Scan for the cell matching the given text and deliver its [X, Y] coordinate at center. 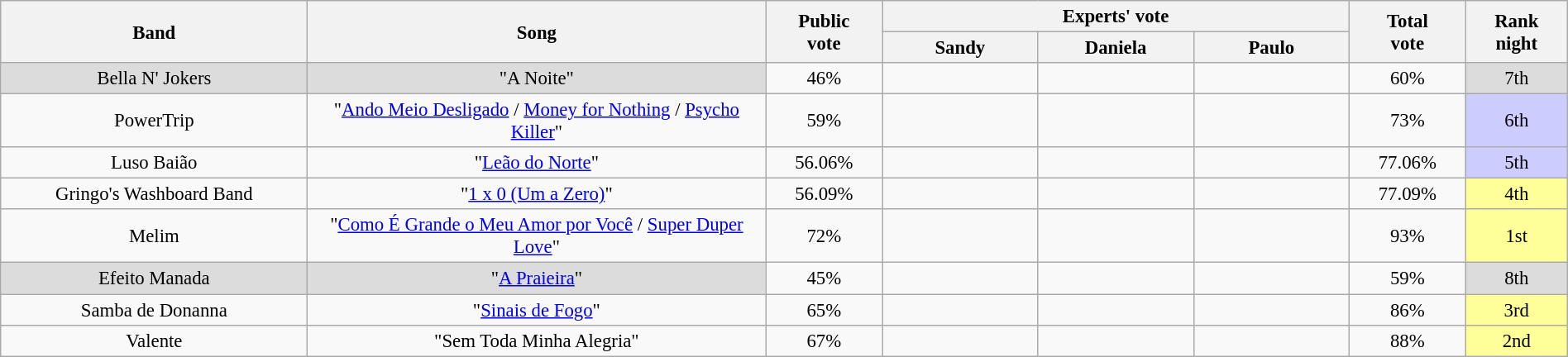
Efeito Manada [154, 278]
"Como É Grande o Meu Amor por Você / Super Duper Love" [537, 236]
Valente [154, 340]
65% [824, 310]
Song [537, 31]
1st [1517, 236]
5th [1517, 163]
"Ando Meio Desligado / Money for Nothing / Psycho Killer" [537, 121]
Bella N' Jokers [154, 79]
Ranknight [1517, 31]
93% [1408, 236]
67% [824, 340]
PowerTrip [154, 121]
Luso Baião [154, 163]
86% [1408, 310]
60% [1408, 79]
"A Praieira" [537, 278]
Band [154, 31]
72% [824, 236]
Experts' vote [1116, 17]
"Sinais de Fogo" [537, 310]
7th [1517, 79]
Publicvote [824, 31]
3rd [1517, 310]
6th [1517, 121]
"Leão do Norte" [537, 163]
Totalvote [1408, 31]
77.06% [1408, 163]
Melim [154, 236]
Daniela [1116, 48]
"Sem Toda Minha Alegria" [537, 340]
2nd [1517, 340]
"A Noite" [537, 79]
Samba de Donanna [154, 310]
Paulo [1271, 48]
77.09% [1408, 194]
73% [1408, 121]
56.06% [824, 163]
46% [824, 79]
Sandy [960, 48]
4th [1517, 194]
"1 x 0 (Um a Zero)" [537, 194]
Gringo's Washboard Band [154, 194]
56.09% [824, 194]
88% [1408, 340]
8th [1517, 278]
45% [824, 278]
